Return (X, Y) of the center of cell containing provided text 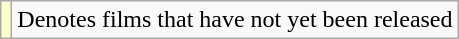
Denotes films that have not yet been released (235, 20)
